Pinpoint the cell where the given text exists, returning its (x, y) midpoint coordinate. 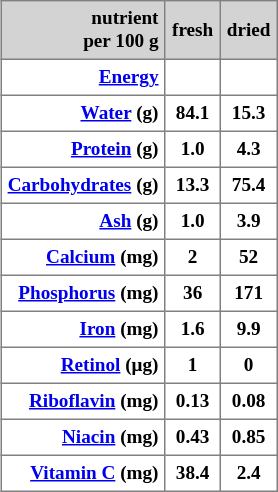
0.85 (248, 437)
Carbohydrates (g) (83, 185)
nutrientper 100 g (83, 30)
38.4 (192, 473)
2 (192, 257)
Energy (83, 77)
84.1 (192, 113)
15.3 (248, 113)
Retinol (μg) (83, 365)
1 (192, 365)
0 (248, 365)
3.9 (248, 221)
Vitamin C (mg) (83, 473)
1.6 (192, 329)
Calcium (mg) (83, 257)
dried (248, 30)
0.43 (192, 437)
13.3 (192, 185)
Niacin (mg) (83, 437)
Riboflavin (mg) (83, 401)
171 (248, 293)
0.13 (192, 401)
Ash (g) (83, 221)
0.08 (248, 401)
2.4 (248, 473)
36 (192, 293)
75.4 (248, 185)
9.9 (248, 329)
Protein (g) (83, 149)
Water (g) (83, 113)
Iron (mg) (83, 329)
Phosphorus (mg) (83, 293)
52 (248, 257)
4.3 (248, 149)
fresh (192, 30)
